Search for the cell housing the specified text and yield its [X, Y] center coordinate. 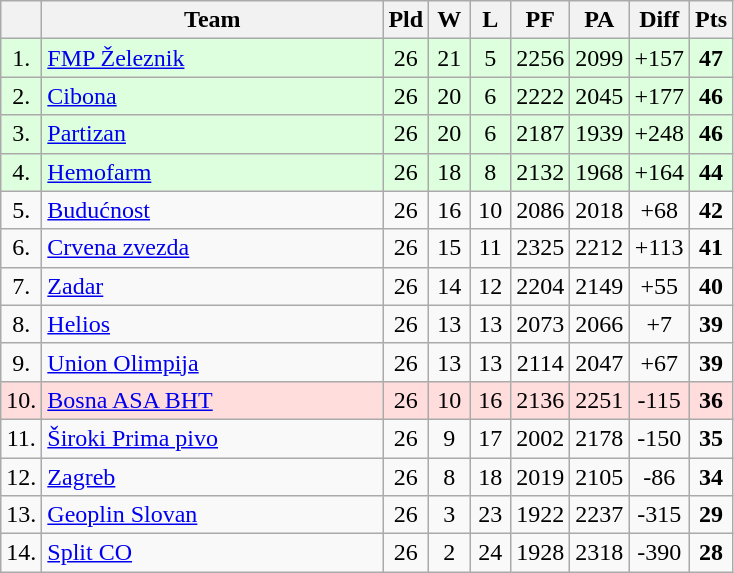
2066 [600, 324]
14 [450, 286]
Team [212, 20]
2204 [540, 286]
2212 [600, 248]
PF [540, 20]
2256 [540, 58]
1928 [540, 553]
Diff [660, 20]
5. [22, 210]
40 [710, 286]
Pld [406, 20]
Budućnost [212, 210]
2237 [600, 515]
24 [490, 553]
Hemofarm [212, 172]
1922 [540, 515]
+113 [660, 248]
+7 [660, 324]
+248 [660, 134]
Helios [212, 324]
+177 [660, 96]
2086 [540, 210]
Union Olimpija [212, 362]
2018 [600, 210]
29 [710, 515]
2114 [540, 362]
2002 [540, 438]
9 [450, 438]
Cibona [212, 96]
2132 [540, 172]
2178 [600, 438]
21 [450, 58]
Zagreb [212, 477]
+164 [660, 172]
2187 [540, 134]
8. [22, 324]
34 [710, 477]
2318 [600, 553]
2 [450, 553]
Geoplin Slovan [212, 515]
2073 [540, 324]
5 [490, 58]
Zadar [212, 286]
Partizan [212, 134]
42 [710, 210]
23 [490, 515]
Split CO [212, 553]
35 [710, 438]
FMP Železnik [212, 58]
Široki Prima pivo [212, 438]
10. [22, 400]
41 [710, 248]
1939 [600, 134]
3. [22, 134]
Crvena zvezda [212, 248]
11 [490, 248]
6. [22, 248]
W [450, 20]
2099 [600, 58]
13. [22, 515]
2149 [600, 286]
+67 [660, 362]
+157 [660, 58]
1. [22, 58]
PA [600, 20]
9. [22, 362]
2105 [600, 477]
+55 [660, 286]
-315 [660, 515]
2325 [540, 248]
2019 [540, 477]
47 [710, 58]
14. [22, 553]
2222 [540, 96]
17 [490, 438]
-115 [660, 400]
2. [22, 96]
-150 [660, 438]
1968 [600, 172]
2251 [600, 400]
12. [22, 477]
-86 [660, 477]
4. [22, 172]
Bosna ASA BHT [212, 400]
-390 [660, 553]
28 [710, 553]
+68 [660, 210]
3 [450, 515]
L [490, 20]
2047 [600, 362]
36 [710, 400]
11. [22, 438]
Pts [710, 20]
2045 [600, 96]
15 [450, 248]
12 [490, 286]
7. [22, 286]
2136 [540, 400]
44 [710, 172]
